Find where the given text appears and provide that cell's center as (X, Y) coordinate. 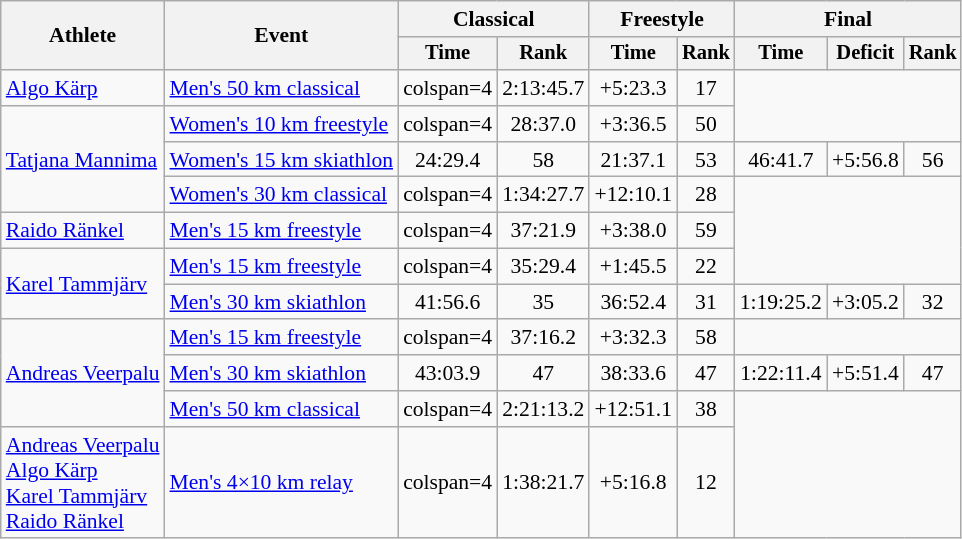
37:21.9 (543, 231)
35 (543, 302)
+5:16.8 (633, 483)
36:52.4 (633, 302)
Tatjana Mannima (83, 160)
Athlete (83, 36)
37:16.2 (543, 338)
+3:38.0 (633, 231)
56 (933, 160)
+3:32.3 (633, 338)
Andreas Veerpalu (83, 374)
28:37.0 (543, 124)
35:29.4 (543, 267)
2:21:13.2 (543, 409)
+5:51.4 (866, 373)
2:13:45.7 (543, 88)
1:38:21.7 (543, 483)
21:37.1 (633, 160)
Algo Kärp (83, 88)
+5:23.3 (633, 88)
24:29.4 (448, 160)
Women's 30 km classical (282, 195)
Women's 10 km freestyle (282, 124)
43:03.9 (448, 373)
28 (706, 195)
Women's 15 km skiathlon (282, 160)
32 (933, 302)
Event (282, 36)
59 (706, 231)
22 (706, 267)
41:56.6 (448, 302)
Deficit (866, 54)
31 (706, 302)
1:34:27.7 (543, 195)
+12:51.1 (633, 409)
38:33.6 (633, 373)
12 (706, 483)
Final (848, 19)
Andreas VeerpaluAlgo KärpKarel TammjärvRaido Ränkel (83, 483)
50 (706, 124)
+5:56.8 (866, 160)
Freestyle (662, 19)
17 (706, 88)
46:41.7 (781, 160)
+12:10.1 (633, 195)
Classical (494, 19)
1:19:25.2 (781, 302)
+3:36.5 (633, 124)
+1:45.5 (633, 267)
Karel Tammjärv (83, 284)
Raido Ränkel (83, 231)
1:22:11.4 (781, 373)
Men's 4×10 km relay (282, 483)
53 (706, 160)
+3:05.2 (866, 302)
38 (706, 409)
